From the cell containing the given text, extract its center point as [X, Y] coordinate. 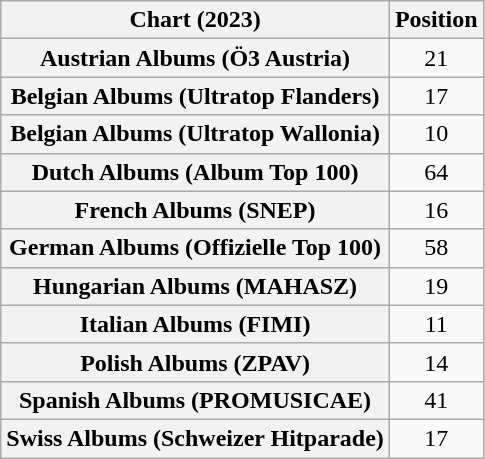
11 [436, 324]
Hungarian Albums (MAHASZ) [196, 286]
Dutch Albums (Album Top 100) [196, 172]
Chart (2023) [196, 20]
64 [436, 172]
Austrian Albums (Ö3 Austria) [196, 58]
French Albums (SNEP) [196, 210]
Spanish Albums (PROMUSICAE) [196, 400]
58 [436, 248]
10 [436, 134]
German Albums (Offizielle Top 100) [196, 248]
Swiss Albums (Schweizer Hitparade) [196, 438]
Polish Albums (ZPAV) [196, 362]
41 [436, 400]
Position [436, 20]
Italian Albums (FIMI) [196, 324]
19 [436, 286]
14 [436, 362]
Belgian Albums (Ultratop Wallonia) [196, 134]
16 [436, 210]
Belgian Albums (Ultratop Flanders) [196, 96]
21 [436, 58]
